Identify which cell holds the provided text, then report its (X, Y) central coordinate. 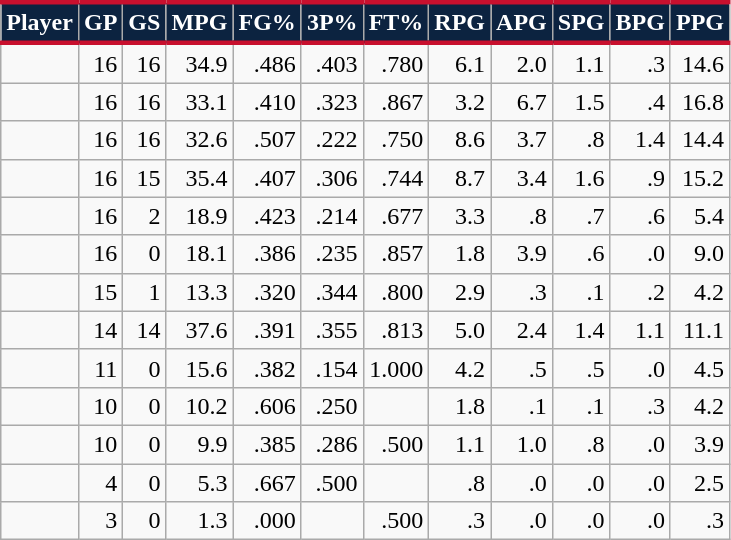
.250 (332, 406)
.000 (267, 521)
2.4 (522, 330)
FG% (267, 22)
5.3 (200, 483)
GS (144, 22)
5.4 (700, 216)
.606 (267, 406)
11.1 (700, 330)
9.0 (700, 254)
8.6 (460, 140)
3P% (332, 22)
RPG (460, 22)
.857 (396, 254)
FT% (396, 22)
.486 (267, 63)
.9 (640, 178)
GP (100, 22)
.813 (396, 330)
1 (144, 292)
1.3 (200, 521)
1.6 (581, 178)
SPG (581, 22)
10.2 (200, 406)
.214 (332, 216)
.4 (640, 102)
.507 (267, 140)
.423 (267, 216)
2.0 (522, 63)
.385 (267, 444)
3.3 (460, 216)
.800 (396, 292)
8.7 (460, 178)
.386 (267, 254)
1.5 (581, 102)
.403 (332, 63)
14.6 (700, 63)
18.9 (200, 216)
PPG (700, 22)
Player (40, 22)
15.2 (700, 178)
.286 (332, 444)
.154 (332, 368)
3 (100, 521)
.222 (332, 140)
18.1 (200, 254)
.235 (332, 254)
.391 (267, 330)
33.1 (200, 102)
2.5 (700, 483)
3.2 (460, 102)
.382 (267, 368)
MPG (200, 22)
.667 (267, 483)
3.4 (522, 178)
.355 (332, 330)
4 (100, 483)
1.0 (522, 444)
6.7 (522, 102)
.306 (332, 178)
.677 (396, 216)
3.7 (522, 140)
4.5 (700, 368)
.407 (267, 178)
35.4 (200, 178)
9.9 (200, 444)
.7 (581, 216)
.867 (396, 102)
.780 (396, 63)
6.1 (460, 63)
.323 (332, 102)
2 (144, 216)
.320 (267, 292)
14.4 (700, 140)
BPG (640, 22)
11 (100, 368)
2.9 (460, 292)
.744 (396, 178)
APG (522, 22)
.750 (396, 140)
1.000 (396, 368)
16.8 (700, 102)
37.6 (200, 330)
32.6 (200, 140)
.410 (267, 102)
.344 (332, 292)
13.3 (200, 292)
.2 (640, 292)
15.6 (200, 368)
34.9 (200, 63)
5.0 (460, 330)
